Return [X, Y] of the center of cell containing provided text 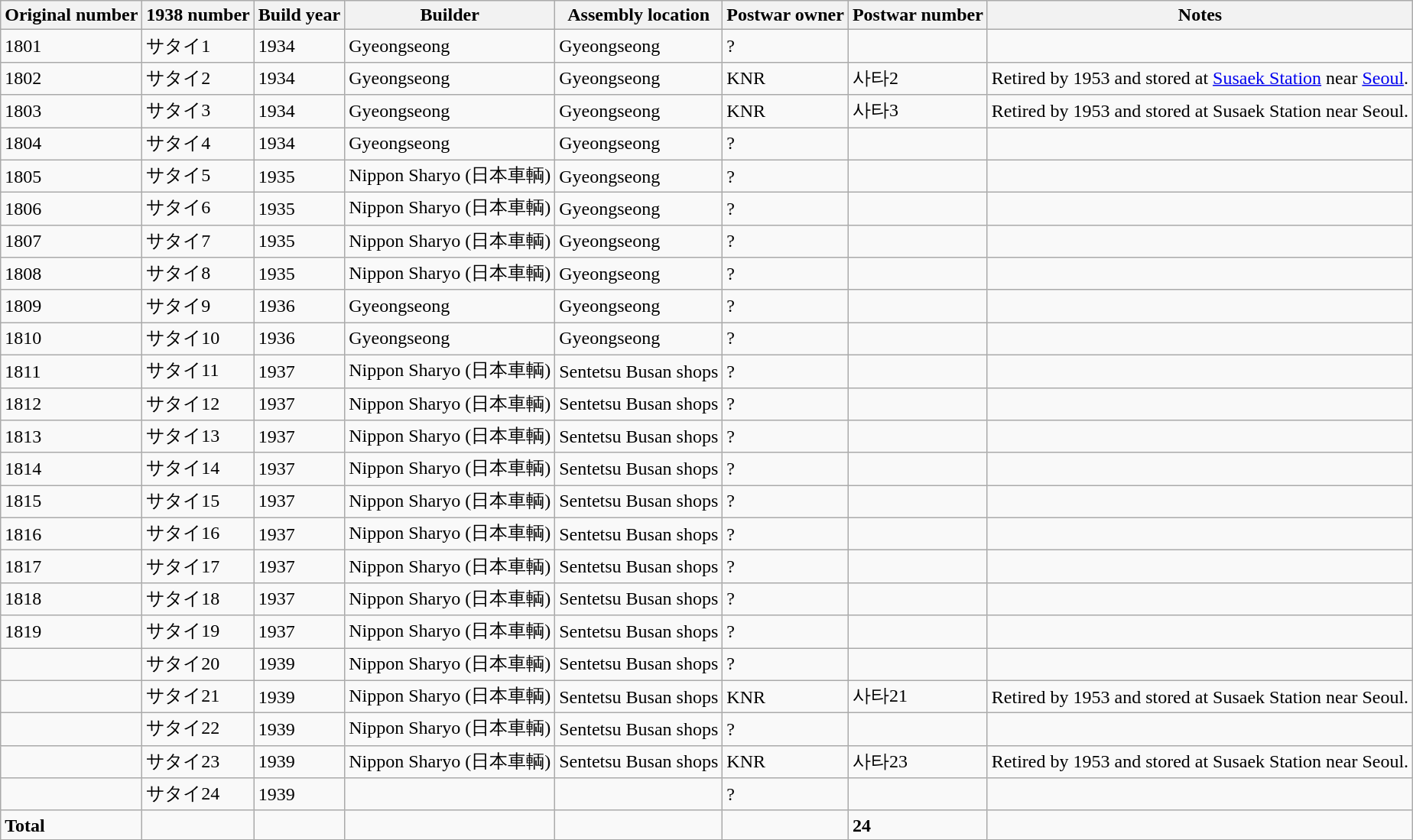
Postwar owner [786, 15]
Build year [299, 15]
1805 [72, 176]
1815 [72, 501]
1801 [72, 46]
Total [72, 825]
サタイ15 [198, 501]
Postwar number [918, 15]
1802 [72, 78]
1804 [72, 144]
1808 [72, 274]
Original number [72, 15]
サタイ3 [198, 112]
サタイ21 [198, 697]
1816 [72, 534]
サタイ9 [198, 306]
1809 [72, 306]
サタイ18 [198, 599]
1817 [72, 567]
サタイ10 [198, 339]
サタイ13 [198, 437]
1818 [72, 599]
Notes [1200, 15]
サタイ14 [198, 469]
사타3 [918, 112]
1807 [72, 242]
サタイ12 [198, 404]
サタイ6 [198, 209]
サタイ8 [198, 274]
1813 [72, 437]
サタイ5 [198, 176]
サタイ22 [198, 729]
サタイ4 [198, 144]
1812 [72, 404]
24 [918, 825]
サタイ7 [198, 242]
サタイ17 [198, 567]
サタイ1 [198, 46]
1810 [72, 339]
サタイ19 [198, 631]
1806 [72, 209]
사타21 [918, 697]
1814 [72, 469]
サタイ20 [198, 665]
1811 [72, 371]
1938 number [198, 15]
サタイ2 [198, 78]
Builder [450, 15]
サタイ23 [198, 761]
サタイ24 [198, 795]
サタイ11 [198, 371]
사타2 [918, 78]
1803 [72, 112]
1819 [72, 631]
사타23 [918, 761]
サタイ16 [198, 534]
Assembly location [639, 15]
